Identify which cell holds the provided text, then report its [X, Y] central coordinate. 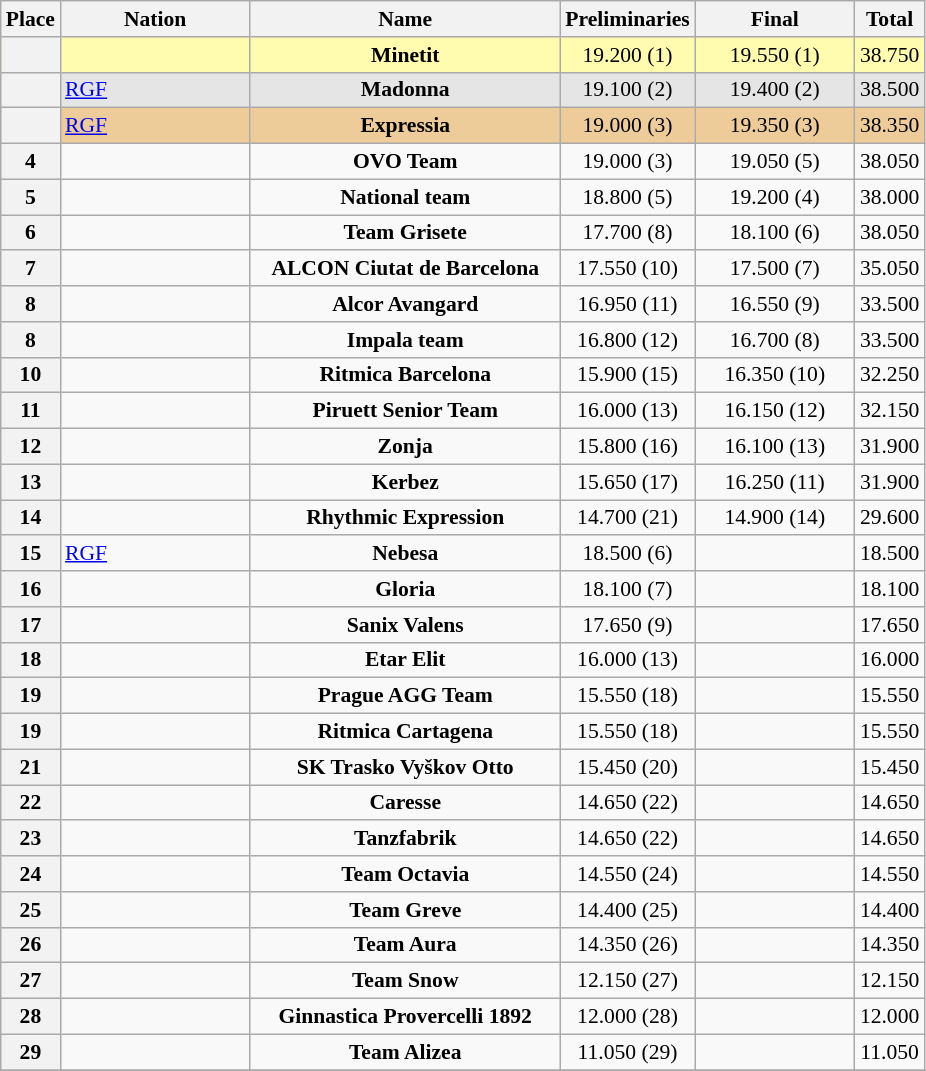
Etar Elit [405, 660]
19.400 (2) [775, 90]
13 [30, 482]
17.700 (8) [627, 233]
18.100 (6) [775, 233]
14.900 (14) [775, 518]
Nation [155, 19]
6 [30, 233]
Team Alizea [405, 1052]
SK Trasko Vyškov Otto [405, 767]
Team Snow [405, 981]
23 [30, 839]
11 [30, 411]
16.250 (11) [775, 482]
16.350 (10) [775, 375]
14.700 (21) [627, 518]
19.350 (3) [775, 126]
4 [30, 162]
16.700 (8) [775, 340]
16.100 (13) [775, 447]
18.800 (5) [627, 197]
Team Greve [405, 910]
Caresse [405, 803]
25 [30, 910]
12.150 (27) [627, 981]
19.550 (1) [775, 55]
OVO Team [405, 162]
Madonna [405, 90]
17 [30, 625]
12.000 (28) [627, 1017]
18 [30, 660]
Name [405, 19]
19.050 (5) [775, 162]
16.550 (9) [775, 304]
Minetit [405, 55]
15.450 (20) [627, 767]
Nebesa [405, 554]
16.000 [890, 660]
17.650 [890, 625]
Team Aura [405, 945]
32.250 [890, 375]
Ritmica Cartagena [405, 732]
Final [775, 19]
14.550 [890, 874]
35.050 [890, 269]
Rhythmic Expression [405, 518]
17.650 (9) [627, 625]
7 [30, 269]
38.750 [890, 55]
14.400 [890, 910]
12 [30, 447]
22 [30, 803]
14.350 [890, 945]
16.800 (12) [627, 340]
Place [30, 19]
18.100 [890, 589]
Ritmica Barcelona [405, 375]
29.600 [890, 518]
National team [405, 197]
17.550 (10) [627, 269]
15.650 (17) [627, 482]
Sanix Valens [405, 625]
Preliminaries [627, 19]
5 [30, 197]
38.000 [890, 197]
24 [30, 874]
12.150 [890, 981]
16.950 (11) [627, 304]
14.400 (25) [627, 910]
Prague AGG Team [405, 696]
ALCON Ciutat de Barcelona [405, 269]
21 [30, 767]
17.500 (7) [775, 269]
Expressia [405, 126]
15.450 [890, 767]
Impala team [405, 340]
12.000 [890, 1017]
14.350 (26) [627, 945]
Piruett Senior Team [405, 411]
10 [30, 375]
19.200 (1) [627, 55]
29 [30, 1052]
15.800 (16) [627, 447]
27 [30, 981]
Tanzfabrik [405, 839]
Gloria [405, 589]
38.500 [890, 90]
11.050 (29) [627, 1052]
38.350 [890, 126]
18.500 [890, 554]
Team Octavia [405, 874]
14 [30, 518]
Total [890, 19]
15.900 (15) [627, 375]
Zonja [405, 447]
19.100 (2) [627, 90]
Alcor Avangard [405, 304]
26 [30, 945]
16.150 (12) [775, 411]
16 [30, 589]
18.500 (6) [627, 554]
28 [30, 1017]
Kerbez [405, 482]
18.100 (7) [627, 589]
19.200 (4) [775, 197]
Team Grisete [405, 233]
32.150 [890, 411]
Ginnastica Provercelli 1892 [405, 1017]
11.050 [890, 1052]
15 [30, 554]
14.550 (24) [627, 874]
